Output the (X, Y) coordinate of the center of the cell containing the given text.  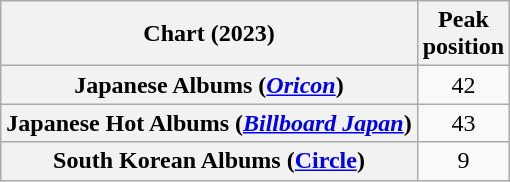
Chart (2023) (209, 34)
9 (463, 161)
South Korean Albums (Circle) (209, 161)
Peakposition (463, 34)
42 (463, 85)
43 (463, 123)
Japanese Albums (Oricon) (209, 85)
Japanese Hot Albums (Billboard Japan) (209, 123)
